Find where the given text appears and provide that cell's center as (X, Y) coordinate. 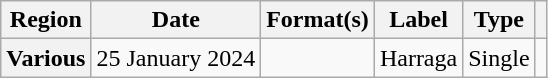
Date (176, 20)
Type (499, 20)
Various (46, 58)
25 January 2024 (176, 58)
Region (46, 20)
Single (499, 58)
Harraga (418, 58)
Format(s) (318, 20)
Label (418, 20)
